Determine the (X, Y) coordinate at the center of the cell enclosing the given text.  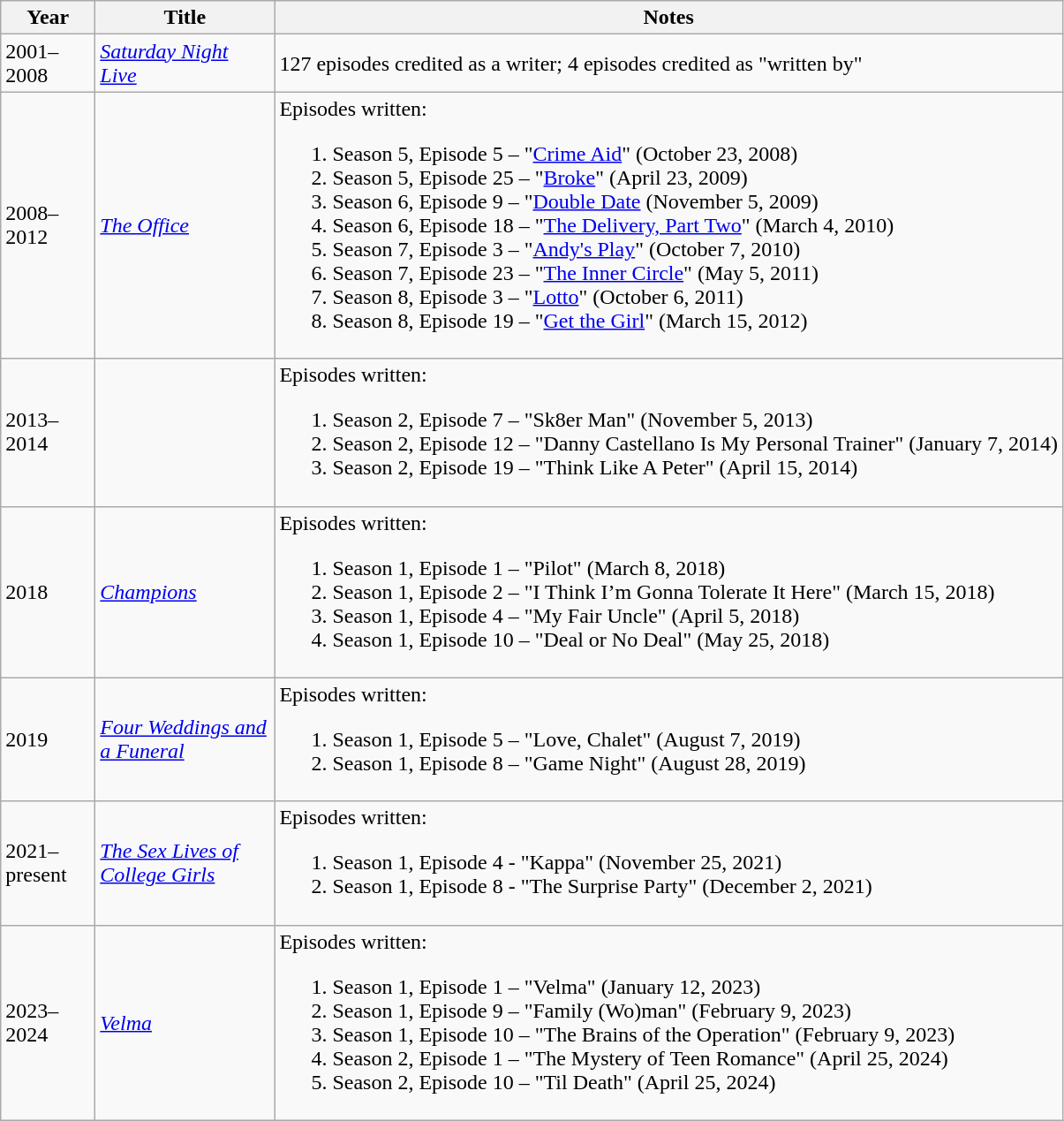
Velma (185, 1023)
Episodes written:Season 1, Episode 5 – "Love, Chalet" (August 7, 2019)Season 1, Episode 8 – "Game Night" (August 28, 2019) (669, 739)
Four Weddings and a Funeral (185, 739)
Episodes written:Season 1, Episode 4 - "Kappa" (November 25, 2021)Season 1, Episode 8 - "The Surprise Party" (December 2, 2021) (669, 863)
2019 (48, 739)
Champions (185, 592)
2023–2024 (48, 1023)
2013–2014 (48, 433)
2021–present (48, 863)
2018 (48, 592)
2008–2012 (48, 225)
Title (185, 18)
Year (48, 18)
Saturday Night Live (185, 64)
127 episodes credited as a writer; 4 episodes credited as "written by" (669, 64)
The Sex Lives of College Girls (185, 863)
2001–2008 (48, 64)
The Office (185, 225)
Notes (669, 18)
